Return the [X, Y] coordinate for the center point of the cell that contains the specified text.  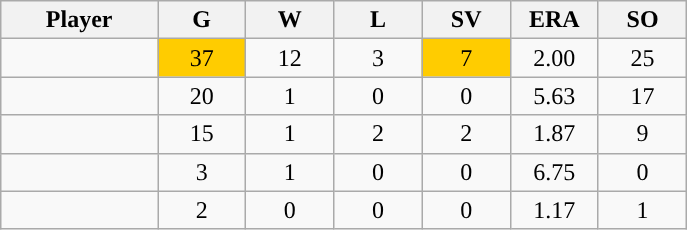
G [202, 20]
15 [202, 134]
1.87 [554, 134]
L [378, 20]
9 [642, 134]
Player [80, 20]
W [290, 20]
5.63 [554, 96]
20 [202, 96]
SV [466, 20]
2.00 [554, 58]
6.75 [554, 172]
1.17 [554, 210]
12 [290, 58]
7 [466, 58]
ERA [554, 20]
SO [642, 20]
25 [642, 58]
37 [202, 58]
17 [642, 96]
